Scan for the cell matching the given text and deliver its (X, Y) coordinate at center. 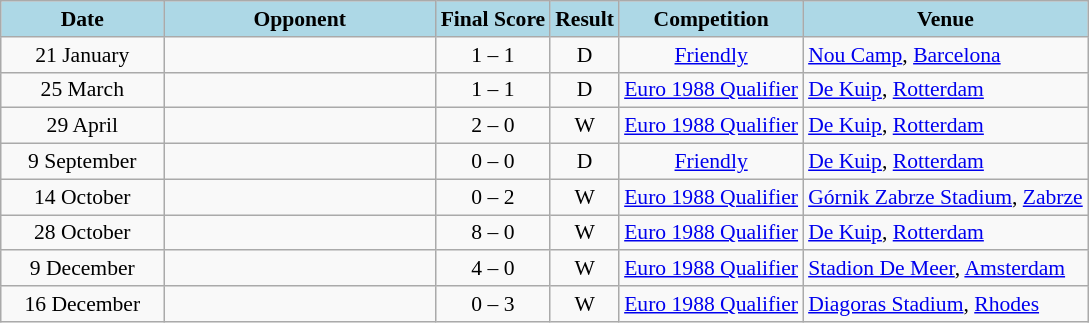
Venue (946, 19)
21 January (82, 55)
Competition (711, 19)
8 – 0 (494, 233)
Final Score (494, 19)
25 March (82, 90)
0 – 2 (494, 197)
Górnik Zabrze Stadium, Zabrze (946, 197)
9 September (82, 162)
2 – 0 (494, 126)
Nou Camp, Barcelona (946, 55)
9 December (82, 269)
29 April (82, 126)
28 October (82, 233)
Result (584, 19)
14 October (82, 197)
0 – 0 (494, 162)
Diagoras Stadium, Rhodes (946, 304)
Stadion De Meer, Amsterdam (946, 269)
Opponent (300, 19)
16 December (82, 304)
Date (82, 19)
4 – 0 (494, 269)
0 – 3 (494, 304)
